Locate the cell with the specified text and output its (x, y) center coordinate. 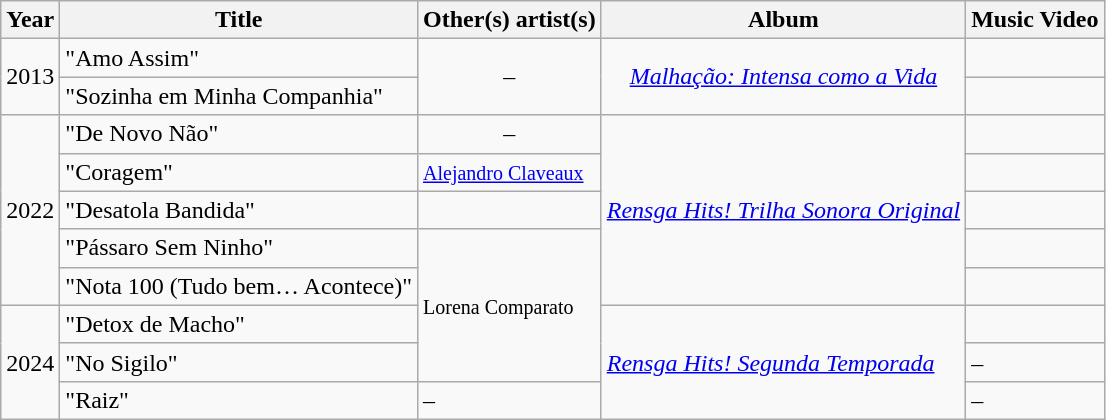
"Detox de Macho" (239, 324)
2013 (30, 77)
"De Novo Não" (239, 134)
Music Video (1035, 20)
"Nota 100 (Tudo bem… Acontece)" (239, 286)
Title (239, 20)
Year (30, 20)
"Desatola Bandida" (239, 210)
2024 (30, 362)
"Amo Assim" (239, 58)
"Pássaro Sem Ninho" (239, 248)
Rensga Hits! Segunda Temporada (783, 362)
2022 (30, 210)
Lorena Comparato (510, 305)
"Coragem" (239, 172)
Rensga Hits! Trilha Sonora Original (783, 210)
"Raiz" (239, 400)
Malhação: Intensa como a Vida (783, 77)
Album (783, 20)
"Sozinha em Minha Companhia" (239, 96)
Other(s) artist(s) (510, 20)
"No Sigilo" (239, 362)
Alejandro Claveaux (510, 172)
